Output the [X, Y] coordinate of the center of the cell containing the given text.  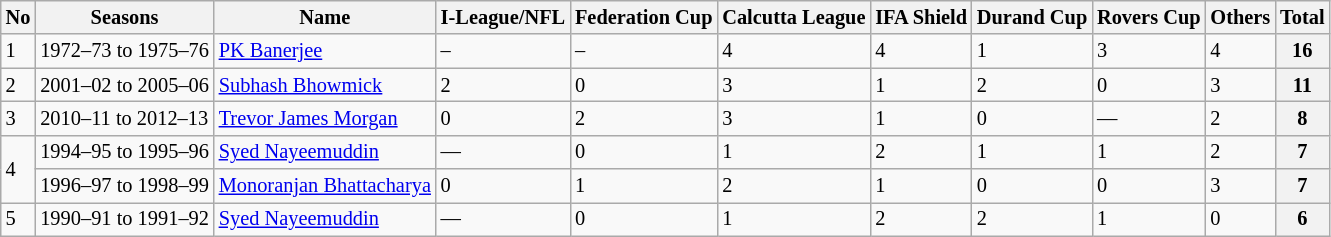
Rovers Cup [1148, 17]
IFA Shield [921, 17]
Calcutta League [794, 17]
5 [18, 219]
Trevor James Morgan [325, 118]
6 [1302, 219]
Federation Cup [644, 17]
Name [325, 17]
2001–02 to 2005–06 [124, 85]
16 [1302, 51]
8 [1302, 118]
No [18, 17]
11 [1302, 85]
Others [1240, 17]
Seasons [124, 17]
1994–95 to 1995–96 [124, 152]
1996–97 to 1998–99 [124, 186]
1972–73 to 1975–76 [124, 51]
2010–11 to 2012–13 [124, 118]
I-League/NFL [503, 17]
PK Banerjee [325, 51]
Monoranjan Bhattacharya [325, 186]
Total [1302, 17]
Subhash Bhowmick [325, 85]
1990–91 to 1991–92 [124, 219]
Durand Cup [1032, 17]
